Capture the cell that displays the provided text and extract its (x, y) central coordinate. 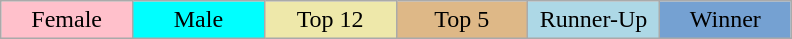
Runner-Up (594, 20)
Top 12 (330, 20)
Male (199, 20)
Winner (725, 20)
Female (67, 20)
Top 5 (462, 20)
